Capture the cell that displays the provided text and extract its (X, Y) central coordinate. 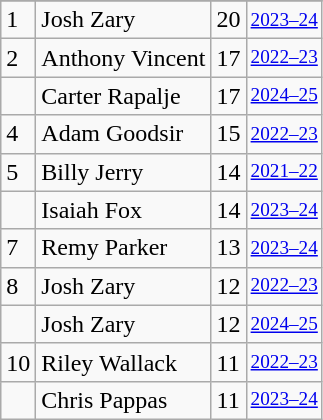
20 (228, 20)
10 (18, 362)
Carter Rapalje (124, 96)
13 (228, 248)
Remy Parker (124, 248)
Riley Wallack (124, 362)
5 (18, 172)
4 (18, 134)
8 (18, 286)
Billy Jerry (124, 172)
2 (18, 58)
Chris Pappas (124, 400)
1 (18, 20)
Adam Goodsir (124, 134)
7 (18, 248)
Anthony Vincent (124, 58)
2021–22 (284, 172)
15 (228, 134)
Isaiah Fox (124, 210)
